Output the [x, y] coordinate of the center of the cell containing the given text.  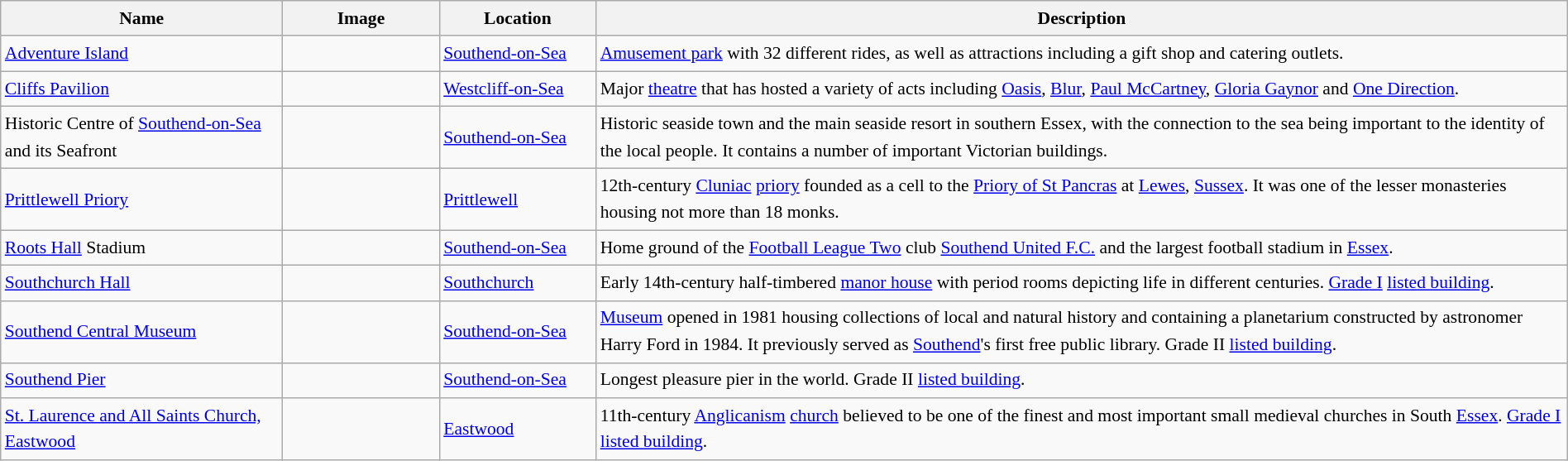
Longest pleasure pier in the world. Grade II listed building. [1082, 381]
Home ground of the Football League Two club Southend United F.C. and the largest football stadium in Essex. [1082, 248]
St. Laurence and All Saints Church, Eastwood [142, 429]
Early 14th-century half-timbered manor house with period rooms depicting life in different centuries. Grade I listed building. [1082, 283]
Southchurch Hall [142, 283]
Southend Central Museum [142, 333]
Cliffs Pavilion [142, 89]
Eastwood [518, 429]
Westcliff-on-Sea [518, 89]
Adventure Island [142, 55]
Southchurch [518, 283]
Prittlewell [518, 200]
Location [518, 18]
11th-century Anglicanism church believed to be one of the finest and most important small medieval churches in South Essex. Grade I listed building. [1082, 429]
Southend Pier [142, 381]
Description [1082, 18]
Prittlewell Priory [142, 200]
Name [142, 18]
Image [361, 18]
Major theatre that has hosted a variety of acts including Oasis, Blur, Paul McCartney, Gloria Gaynor and One Direction. [1082, 89]
Historic Centre of Southend-on-Sea and its Seafront [142, 137]
Roots Hall Stadium [142, 248]
Amusement park with 32 different rides, as well as attractions including a gift shop and catering outlets. [1082, 55]
